For the text-containing cell, return its midpoint in [X, Y] coordinate format. 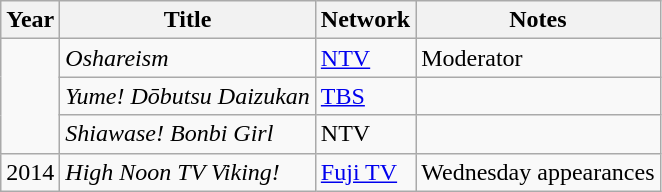
High Noon TV Viking! [188, 172]
Wednesday appearances [538, 172]
Title [188, 20]
Moderator [538, 58]
Network [365, 20]
Oshareism [188, 58]
2014 [30, 172]
Year [30, 20]
Shiawase! Bonbi Girl [188, 134]
Notes [538, 20]
TBS [365, 96]
Yume! Dōbutsu Daizukan [188, 96]
Fuji TV [365, 172]
